For the text-containing cell, return its midpoint in (x, y) coordinate format. 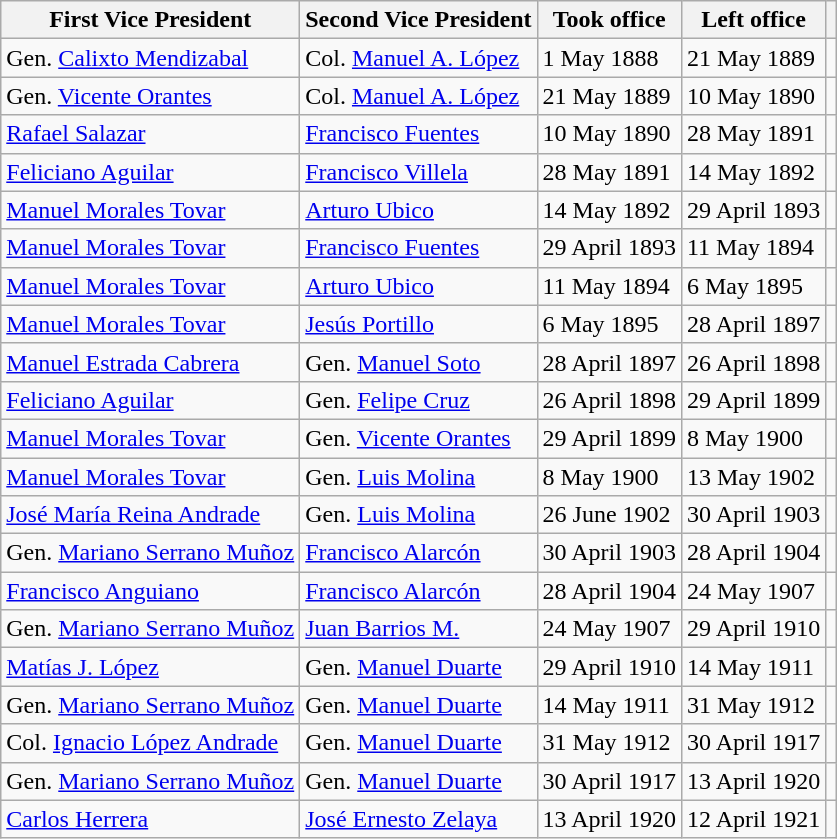
26 June 1902 (609, 515)
Col. Ignacio López Andrade (150, 743)
Second Vice President (418, 20)
Matías J. López (150, 667)
First Vice President (150, 20)
Francisco Anguiano (150, 591)
Left office (753, 20)
Manuel Estrada Cabrera (150, 362)
Took office (609, 20)
Gen. Calixto Mendizabal (150, 58)
12 April 1921 (753, 819)
Francisco Villela (418, 172)
13 May 1902 (753, 477)
Juan Barrios M. (418, 629)
Jesús Portillo (418, 324)
Carlos Herrera (150, 819)
Gen. Manuel Soto (418, 362)
José Ernesto Zelaya (418, 819)
Rafael Salazar (150, 134)
Gen. Felipe Cruz (418, 400)
José María Reina Andrade (150, 515)
1 May 1888 (609, 58)
